Scan for the cell matching the given text and deliver its (X, Y) coordinate at center. 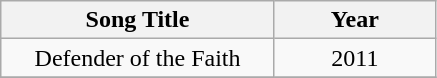
Defender of the Faith (138, 58)
Song Title (138, 20)
2011 (354, 58)
Year (354, 20)
